Return [x, y] of the center of cell containing provided text 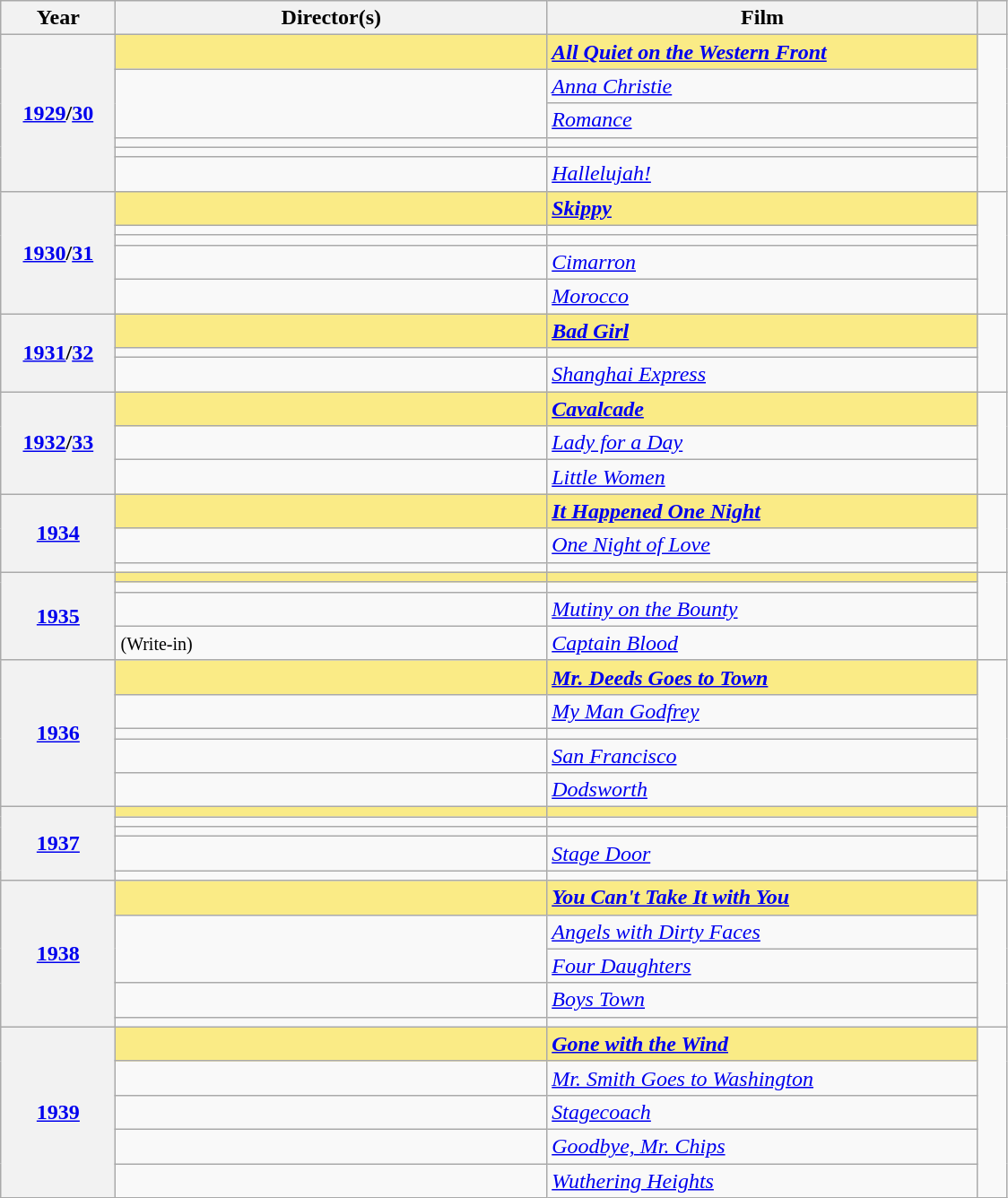
Mutiny on the Bounty [762, 609]
1929/30 [58, 113]
Goodbye, Mr. Chips [762, 1146]
1932/33 [58, 443]
Hallelujah! [762, 174]
It Happened One Night [762, 511]
Bad Girl [762, 331]
Mr. Deeds Goes to Town [762, 677]
San Francisco [762, 756]
Cavalcade [762, 409]
One Night of Love [762, 545]
All Quiet on the Western Front [762, 52]
1936 [58, 734]
1935 [58, 616]
1937 [58, 844]
Cimarron [762, 262]
Four Daughters [762, 966]
Gone with the Wind [762, 1044]
1939 [58, 1112]
Mr. Smith Goes to Washington [762, 1078]
Dodsworth [762, 790]
Skippy [762, 208]
Director(s) [332, 18]
1938 [58, 954]
Romance [762, 120]
Anna Christie [762, 86]
Wuthering Heights [762, 1181]
Stagecoach [762, 1112]
Lady for a Day [762, 443]
Shanghai Express [762, 375]
1934 [58, 533]
My Man Godfrey [762, 711]
Boys Town [762, 1000]
(Write-in) [332, 643]
Angels with Dirty Faces [762, 932]
Stage Door [762, 854]
Film [762, 18]
Captain Blood [762, 643]
Morocco [762, 296]
You Can't Take It with You [762, 898]
1930/31 [58, 252]
Little Women [762, 477]
1931/32 [58, 353]
Year [58, 18]
